Return the (X, Y) coordinate for the center point of the cell that contains the specified text.  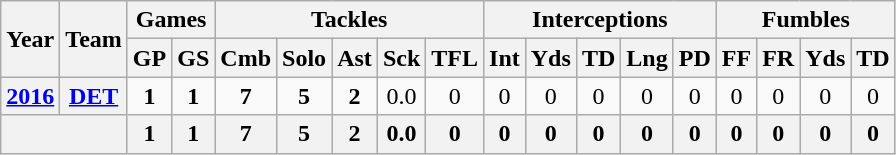
Team (94, 39)
Interceptions (600, 20)
Solo (304, 58)
Ast (355, 58)
Year (30, 39)
Games (170, 20)
Cmb (246, 58)
TFL (455, 58)
Tackles (350, 20)
Fumbles (806, 20)
GP (149, 58)
Int (505, 58)
GS (194, 58)
FF (736, 58)
Sck (401, 58)
Lng (647, 58)
FR (778, 58)
PD (694, 58)
2016 (30, 96)
DET (94, 96)
